Provide the [X, Y] coordinate of the cell's center where the given text is located.  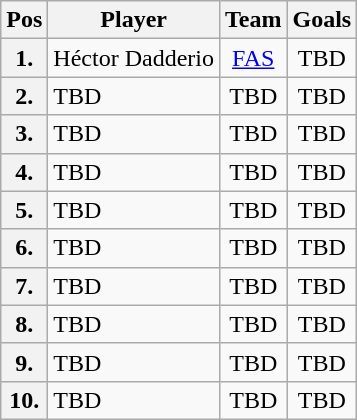
6. [24, 248]
Team [253, 20]
1. [24, 58]
8. [24, 324]
4. [24, 172]
FAS [253, 58]
Player [134, 20]
3. [24, 134]
10. [24, 400]
2. [24, 96]
Pos [24, 20]
Héctor Dadderio [134, 58]
7. [24, 286]
Goals [322, 20]
5. [24, 210]
9. [24, 362]
